Pinpoint the cell where the given text exists, returning its (X, Y) midpoint coordinate. 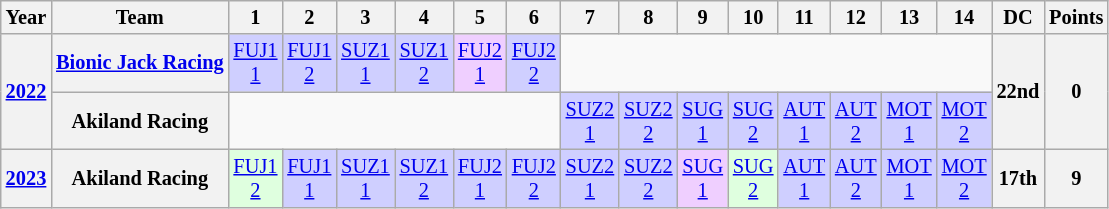
2 (309, 17)
13 (910, 17)
Points (1076, 17)
2023 (26, 178)
DC (1018, 17)
10 (753, 17)
Bionic Jack Racing (140, 63)
Year (26, 17)
Team (140, 17)
4 (424, 17)
12 (856, 17)
2022 (26, 92)
3 (365, 17)
11 (804, 17)
22nd (1018, 92)
8 (648, 17)
7 (590, 17)
14 (964, 17)
1 (256, 17)
17th (1018, 178)
6 (534, 17)
0 (1076, 92)
5 (480, 17)
